From the cell containing the given text, extract its center point as [X, Y] coordinate. 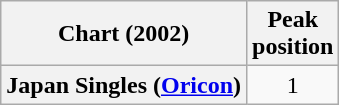
Japan Singles (Oricon) [124, 85]
Peakposition [293, 34]
1 [293, 85]
Chart (2002) [124, 34]
